For the text-containing cell, return its midpoint in (X, Y) coordinate format. 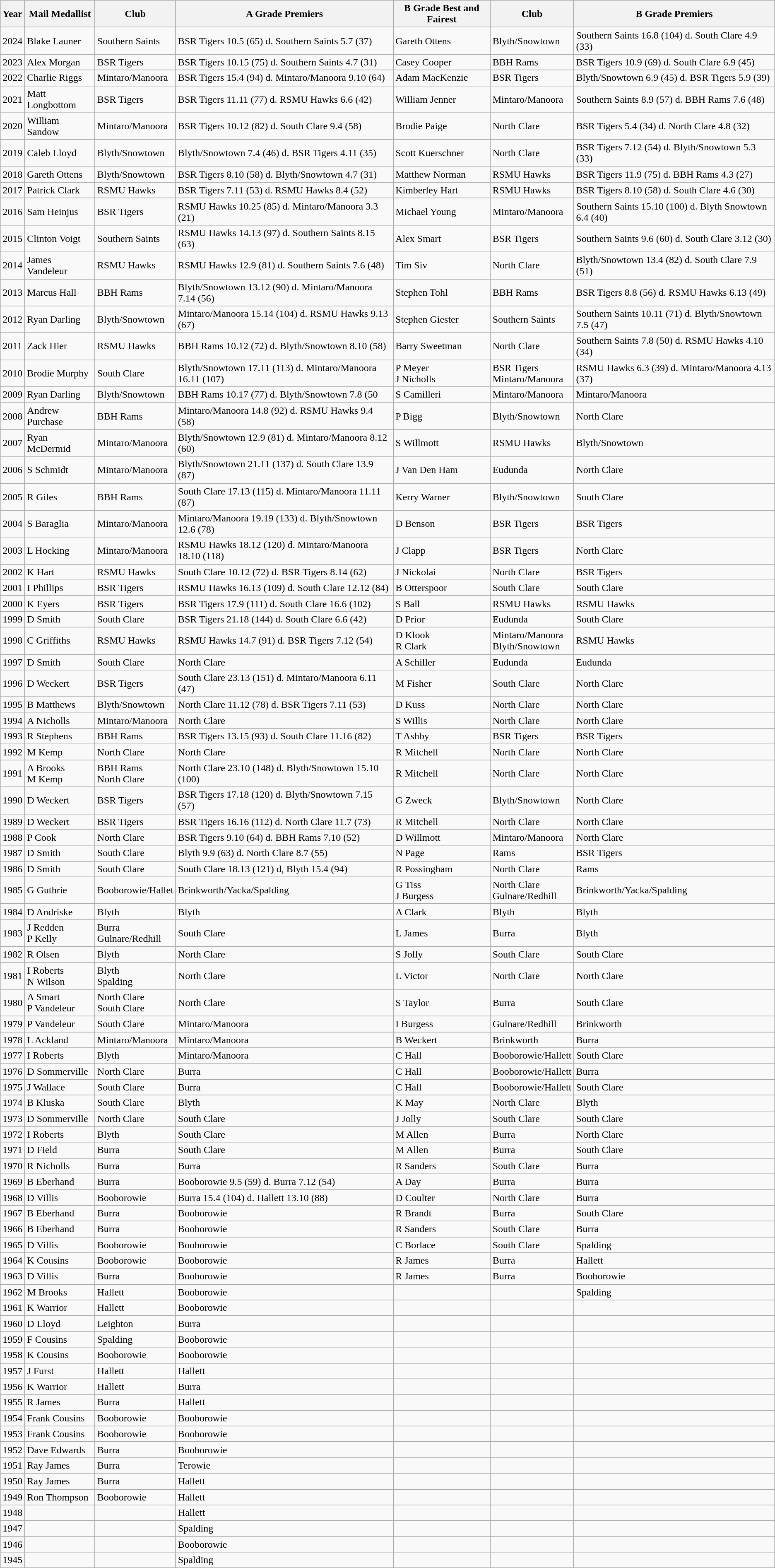
B Otterspoor (442, 588)
D Coulter (442, 1197)
S Willmott (442, 443)
Year (12, 14)
M Brooks (60, 1292)
BSR Tigers 8.10 (58) d. South Clare 4.6 (30) (674, 190)
1986 (12, 869)
North Clare 11.12 (78) d. BSR Tigers 7.11 (53) (284, 705)
BSR Tigers 7.11 (53) d. RSMU Hawks 8.4 (52) (284, 190)
1961 (12, 1308)
Terowie (284, 1465)
2000 (12, 603)
M Fisher (442, 683)
D Willmott (442, 837)
1989 (12, 822)
1949 (12, 1497)
1962 (12, 1292)
1984 (12, 912)
P Cook (60, 837)
A Day (442, 1182)
Kimberley Hart (442, 190)
1957 (12, 1371)
Stephen Tohl (442, 292)
B Grade Premiers (674, 14)
2002 (12, 572)
M Kemp (60, 752)
B Grade Best and Fairest (442, 14)
L James (442, 933)
BSR Tigers 9.10 (64) d. BBH Rams 7.10 (52) (284, 837)
G Zweck (442, 800)
2017 (12, 190)
R Possingham (442, 869)
2022 (12, 78)
1970 (12, 1166)
G TissJ Burgess (442, 890)
Barry Sweetman (442, 346)
A Nicholls (60, 721)
1952 (12, 1450)
K Hart (60, 572)
A SmartP Vandeleur (60, 1003)
BBH Rams 10.17 (77) d. Blyth/Snowtown 7.8 (50 (284, 395)
Sam Heinjus (60, 211)
Blyth/Snowtown 13.4 (82) d. South Clare 7.9 (51) (674, 265)
1980 (12, 1003)
2010 (12, 374)
BSR Tigers 11.11 (77) d. RSMU Hawks 6.6 (42) (284, 99)
1994 (12, 721)
1978 (12, 1040)
1968 (12, 1197)
R Nicholls (60, 1166)
Southern Saints 16.8 (104) d. South Clare 4.9 (33) (674, 41)
2006 (12, 470)
1963 (12, 1276)
J Nickolai (442, 572)
James Vandeleur (60, 265)
2001 (12, 588)
BSR Tigers 10.12 (82) d. South Clare 9.4 (58) (284, 126)
Southern Saints 9.6 (60) d. South Clare 3.12 (30) (674, 239)
Southern Saints 8.9 (57) d. BBH Rams 7.6 (48) (674, 99)
D KlookR Clark (442, 640)
Gulnare/Redhill (532, 1024)
Stephen Giester (442, 320)
D Prior (442, 619)
1982 (12, 954)
1964 (12, 1261)
RSMU Hawks 16.13 (109) d. South Clare 12.12 (84) (284, 588)
BSR Tigers 16.16 (112) d. North Clare 11.7 (73) (284, 822)
1975 (12, 1087)
1950 (12, 1481)
Zack Hier (60, 346)
Brodie Murphy (60, 374)
1959 (12, 1339)
D Benson (442, 523)
D Kuss (442, 705)
D Andriske (60, 912)
B Weckert (442, 1040)
Charlie Riggs (60, 78)
Ryan McDermid (60, 443)
1995 (12, 705)
J ReddenP Kelly (60, 933)
Kerry Warner (442, 497)
South Clare 18.13 (121) d, Blyth 15.4 (94) (284, 869)
BSR Tigers 21.18 (144) d. South Clare 6.6 (42) (284, 619)
2004 (12, 523)
2019 (12, 153)
Brodie Paige (442, 126)
BSR Tigers 10.15 (75) d. Southern Saints 4.7 (31) (284, 62)
1996 (12, 683)
RSMU Hawks 14.13 (97) d. Southern Saints 8.15 (63) (284, 239)
Blyth 9.9 (63) d. North Clare 8.7 (55) (284, 853)
S Camilleri (442, 395)
B Kluska (60, 1103)
BSR Tigers 10.9 (69) d. South Clare 6.9 (45) (674, 62)
T Ashby (442, 736)
Mintaro/Manoora 14.8 (92) d. RSMU Hawks 9.4 (58) (284, 416)
BSR Tigers 13.15 (93) d. South Clare 11.16 (82) (284, 736)
Clinton Voigt (60, 239)
Booborowie/Hallet (135, 890)
North ClareSouth Clare (135, 1003)
Blyth/Snowtown 17.11 (113) d. Mintaro/Manoora 16.11 (107) (284, 374)
Scott Kuerschner (442, 153)
N Page (442, 853)
A BrooksM Kemp (60, 774)
R Stephens (60, 736)
BSR Tigers 11.9 (75) d. BBH Rams 4.3 (27) (674, 174)
C Borlace (442, 1245)
BSR Tigers 8.10 (58) d. Blyth/Snowtown 4.7 (31) (284, 174)
2021 (12, 99)
1993 (12, 736)
P Vandeleur (60, 1024)
S Jolly (442, 954)
2024 (12, 41)
Mail Medallist (60, 14)
J Clapp (442, 551)
BSR Tigers 15.4 (94) d. Mintaro/Manoora 9.10 (64) (284, 78)
South Clare 23.13 (151) d. Mintaro/Manoora 6.11 (47) (284, 683)
Southern Saints 15.10 (100) d. Blyth Snowtown 6.4 (40) (674, 211)
Burra 15.4 (104) d. Hallett 13.10 (88) (284, 1197)
BSR Tigers 7.12 (54) d. Blyth/Snowtown 5.3 (33) (674, 153)
P Bigg (442, 416)
RSMU Hawks 6.3 (39) d. Mintaro/Manoora 4.13 (37) (674, 374)
Matt Longbottom (60, 99)
Alex Morgan (60, 62)
2015 (12, 239)
1988 (12, 837)
1958 (12, 1355)
Blyth/Snowtown 7.4 (46) d. BSR Tigers 4.11 (35) (284, 153)
1991 (12, 774)
1966 (12, 1229)
1974 (12, 1103)
1990 (12, 800)
RSMU Hawks 12.9 (81) d. Southern Saints 7.6 (48) (284, 265)
2023 (12, 62)
S Ball (442, 603)
J Van Den Ham (442, 470)
South Clare 10.12 (72) d. BSR Tigers 8.14 (62) (284, 572)
D Field (60, 1150)
D Lloyd (60, 1324)
A Schiller (442, 662)
1987 (12, 853)
2012 (12, 320)
2014 (12, 265)
L Hocking (60, 551)
L Ackland (60, 1040)
J Jolly (442, 1119)
Blake Launer (60, 41)
BSR TigersMintaro/Manoora (532, 374)
North ClareGulnare/Redhill (532, 890)
Patrick Clark (60, 190)
1947 (12, 1529)
2016 (12, 211)
1948 (12, 1513)
1955 (12, 1402)
B Matthews (60, 705)
Leighton (135, 1324)
Adam MacKenzie (442, 78)
2008 (12, 416)
1971 (12, 1150)
Southern Saints 10.11 (71) d. Blyth/Snowtown 7.5 (47) (674, 320)
Tim Siv (442, 265)
Ron Thompson (60, 1497)
2007 (12, 443)
William Sandow (60, 126)
Matthew Norman (442, 174)
1997 (12, 662)
RSMU Hawks 14.7 (91) d. BSR Tigers 7.12 (54) (284, 640)
1979 (12, 1024)
Dave Edwards (60, 1450)
1976 (12, 1071)
BSR Tigers 5.4 (34) d. North Clare 4.8 (32) (674, 126)
S Willis (442, 721)
Alex Smart (442, 239)
1977 (12, 1056)
P MeyerJ Nicholls (442, 374)
A Grade Premiers (284, 14)
I RobertsN Wilson (60, 976)
1985 (12, 890)
1945 (12, 1560)
Southern Saints 7.8 (50) d. RSMU Hawks 4.10 (34) (674, 346)
Marcus Hall (60, 292)
S Baraglia (60, 523)
Booborowie 9.5 (59) d. Burra 7.12 (54) (284, 1182)
1967 (12, 1213)
2009 (12, 395)
Casey Cooper (442, 62)
South Clare 17.13 (115) d. Mintaro/Manoora 11.11 (87) (284, 497)
R Olsen (60, 954)
1960 (12, 1324)
I Burgess (442, 1024)
Mintaro/ManooraBlyth/Snowtown (532, 640)
1969 (12, 1182)
Mintaro/Manoora 19.19 (133) d. Blyth/Snowtown 12.6 (78) (284, 523)
Mintaro/Manoora 15.14 (104) d. RSMU Hawks 9.13 (67) (284, 320)
1946 (12, 1544)
Michael Young (442, 211)
BSR Tigers 17.18 (120) d. Blyth/Snowtown 7.15 (57) (284, 800)
1953 (12, 1434)
BSR Tigers 8.8 (56) d. RSMU Hawks 6.13 (49) (674, 292)
BurraGulnare/Redhill (135, 933)
1999 (12, 619)
BSR Tigers 17.9 (111) d. South Clare 16.6 (102) (284, 603)
2020 (12, 126)
J Furst (60, 1371)
William Jenner (442, 99)
A Clark (442, 912)
R Giles (60, 497)
Blyth/Snowtown 21.11 (137) d. South Clare 13.9 (87) (284, 470)
L Victor (442, 976)
1998 (12, 640)
R Brandt (442, 1213)
2013 (12, 292)
2011 (12, 346)
BBH RamsNorth Clare (135, 774)
2005 (12, 497)
1972 (12, 1134)
K May (442, 1103)
North Clare 23.10 (148) d. Blyth/Snowtown 15.10 (100) (284, 774)
Andrew Purchase (60, 416)
1956 (12, 1387)
BSR Tigers 10.5 (65) d. Southern Saints 5.7 (37) (284, 41)
S Taylor (442, 1003)
BlythSpalding (135, 976)
1973 (12, 1119)
J Wallace (60, 1087)
1965 (12, 1245)
1981 (12, 976)
RSMU Hawks 10.25 (85) d. Mintaro/Manoora 3.3 (21) (284, 211)
RSMU Hawks 18.12 (120) d. Mintaro/Manoora 18.10 (118) (284, 551)
C Griffiths (60, 640)
Blyth/Snowtown 6.9 (45) d. BSR Tigers 5.9 (39) (674, 78)
1983 (12, 933)
1992 (12, 752)
G Guthrie (60, 890)
Blyth/Snowtown 12.9 (81) d. Mintaro/Manoora 8.12 (60) (284, 443)
F Cousins (60, 1339)
1951 (12, 1465)
2003 (12, 551)
Caleb Lloyd (60, 153)
K Eyers (60, 603)
S Schmidt (60, 470)
BBH Rams 10.12 (72) d. Blyth/Snowtown 8.10 (58) (284, 346)
I Phillips (60, 588)
Blyth/Snowtown 13.12 (90) d. Mintaro/Manoora 7.14 (56) (284, 292)
1954 (12, 1418)
2018 (12, 174)
